Return (X, Y) of the center of cell containing provided text 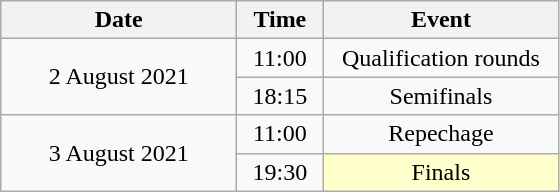
Qualification rounds (441, 58)
Event (441, 20)
2 August 2021 (119, 77)
3 August 2021 (119, 153)
Date (119, 20)
19:30 (280, 172)
Repechage (441, 134)
Time (280, 20)
Semifinals (441, 96)
Finals (441, 172)
18:15 (280, 96)
